Capture the cell that displays the provided text and extract its (X, Y) central coordinate. 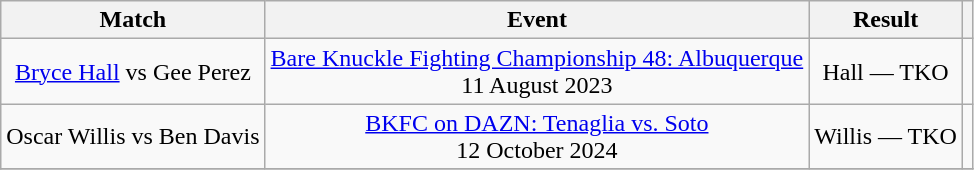
BKFC on DAZN: Tenaglia vs. Soto 12 October 2024 (537, 136)
Willis — TKO (886, 136)
Result (886, 20)
Hall — TKO (886, 72)
Bryce Hall vs Gee Perez (133, 72)
Bare Knuckle Fighting Championship 48: Albuquerque 11 August 2023 (537, 72)
Oscar Willis vs Ben Davis (133, 136)
Match (133, 20)
Event (537, 20)
